From the cell containing the given text, extract its center point as [x, y] coordinate. 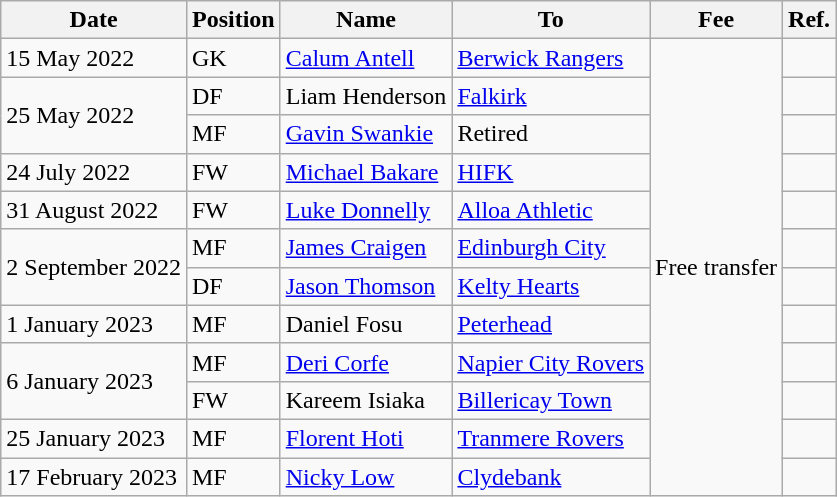
Calum Antell [366, 58]
Date [94, 20]
GK [233, 58]
17 February 2023 [94, 477]
Free transfer [716, 268]
Fee [716, 20]
Kelty Hearts [551, 286]
Daniel Fosu [366, 324]
HIFK [551, 172]
2 September 2022 [94, 267]
1 January 2023 [94, 324]
Billericay Town [551, 400]
24 July 2022 [94, 172]
15 May 2022 [94, 58]
Name [366, 20]
Falkirk [551, 96]
25 January 2023 [94, 438]
Alloa Athletic [551, 210]
Berwick Rangers [551, 58]
Gavin Swankie [366, 134]
Nicky Low [366, 477]
Napier City Rovers [551, 362]
Kareem Isiaka [366, 400]
Luke Donnelly [366, 210]
Tranmere Rovers [551, 438]
31 August 2022 [94, 210]
Position [233, 20]
Ref. [810, 20]
Michael Bakare [366, 172]
Jason Thomson [366, 286]
6 January 2023 [94, 381]
Clydebank [551, 477]
Florent Hoti [366, 438]
Deri Corfe [366, 362]
Retired [551, 134]
25 May 2022 [94, 115]
Edinburgh City [551, 248]
James Craigen [366, 248]
Peterhead [551, 324]
Liam Henderson [366, 96]
To [551, 20]
